Identify which cell holds the provided text, then report its (x, y) central coordinate. 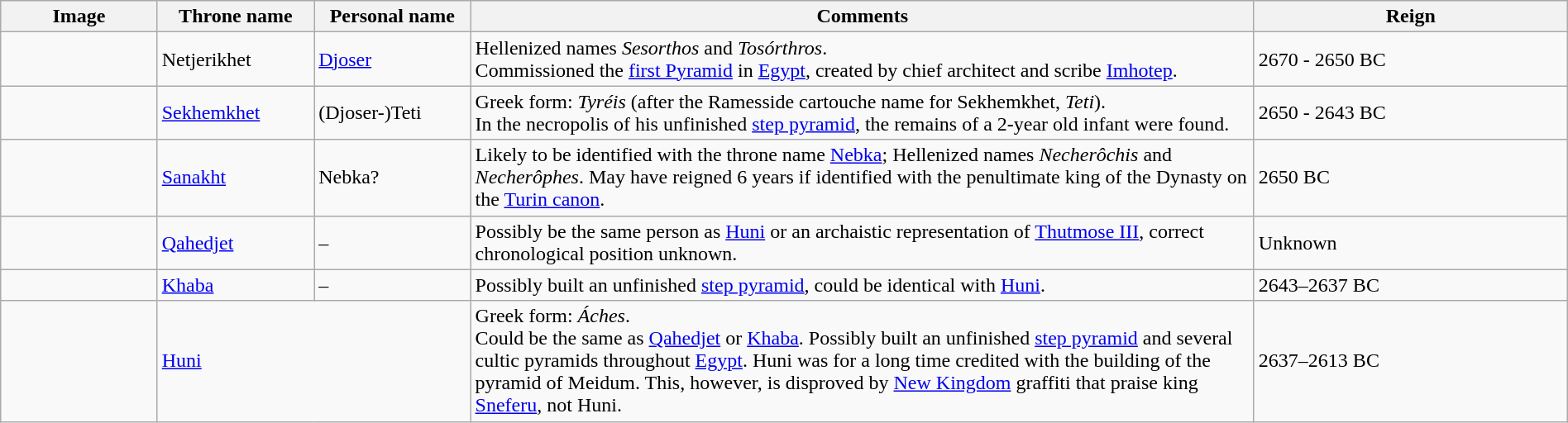
Sanakht (235, 178)
Reign (1411, 17)
(Djoser-)Teti (392, 112)
Image (79, 17)
Djoser (392, 59)
Comments (862, 17)
Huni (314, 361)
Personal name (392, 17)
Qahedjet (235, 243)
2650 BC (1411, 178)
Possibly be the same person as Huni or an archaistic representation of Thutmose III, correct chronological position unknown. (862, 243)
2670 - 2650 BC (1411, 59)
Sekhemkhet (235, 112)
2643–2637 BC (1411, 285)
2650 - 2643 BC (1411, 112)
2637–2613 BC (1411, 361)
Netjerikhet (235, 59)
Unknown (1411, 243)
Possibly built an unfinished step pyramid, could be identical with Huni. (862, 285)
Hellenized names Sesorthos and Tosórthros.Commissioned the first Pyramid in Egypt, created by chief architect and scribe Imhotep. (862, 59)
Nebka? (392, 178)
Throne name (235, 17)
Khaba (235, 285)
